For the text-containing cell, return its midpoint in [X, Y] coordinate format. 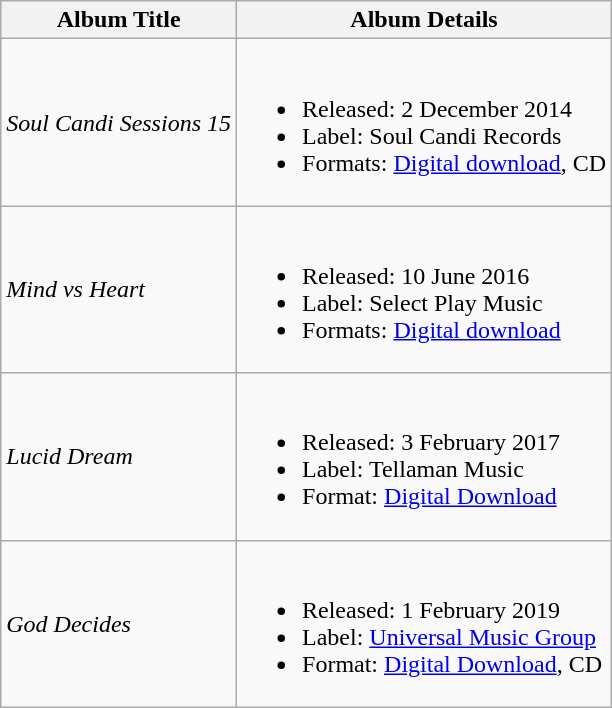
Mind vs Heart [119, 290]
God Decides [119, 624]
Lucid Dream [119, 456]
Released: 1 February 2019Label: Universal Music GroupFormat: Digital Download, CD [424, 624]
Released: 3 February 2017Label: Tellaman MusicFormat: Digital Download [424, 456]
Album Title [119, 20]
Released: 2 December 2014Label: Soul Candi RecordsFormats: Digital download, CD [424, 122]
Released: 10 June 2016Label: Select Play MusicFormats: Digital download [424, 290]
Album Details [424, 20]
Soul Candi Sessions 15 [119, 122]
